Pinpoint the cell where the given text exists, returning its (X, Y) midpoint coordinate. 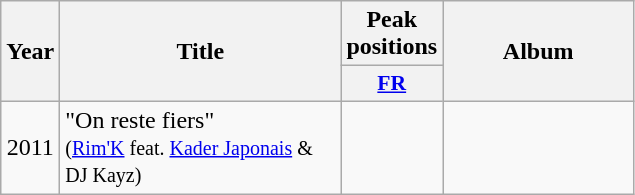
"On reste fiers" (Rim'K feat. Kader Japonais & DJ Kayz) (200, 147)
Peak positions (392, 34)
Album (538, 52)
2011 (30, 147)
Title (200, 52)
Year (30, 52)
FR (392, 84)
